Scan for the cell matching the given text and deliver its [X, Y] coordinate at center. 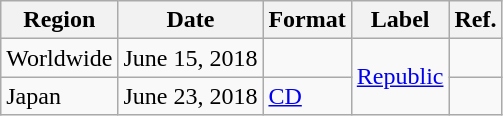
Date [190, 20]
Label [400, 20]
CD [307, 96]
Worldwide [60, 58]
June 15, 2018 [190, 58]
Republic [400, 77]
Format [307, 20]
Region [60, 20]
June 23, 2018 [190, 96]
Ref. [476, 20]
Japan [60, 96]
